Determine the [x, y] coordinate at the center of the cell enclosing the given text.  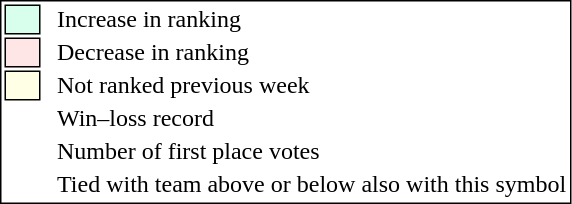
Number of first place votes [312, 151]
Not ranked previous week [312, 85]
Win–loss record [312, 119]
Tied with team above or below also with this symbol [312, 185]
Increase in ranking [312, 19]
Decrease in ranking [312, 53]
